Scan for the cell matching the given text and deliver its (X, Y) coordinate at center. 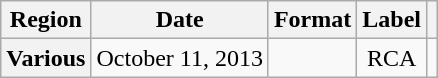
Region (46, 20)
Format (312, 20)
RCA (392, 58)
Various (46, 58)
Label (392, 20)
Date (180, 20)
October 11, 2013 (180, 58)
